From the cell containing the given text, extract its center point as [X, Y] coordinate. 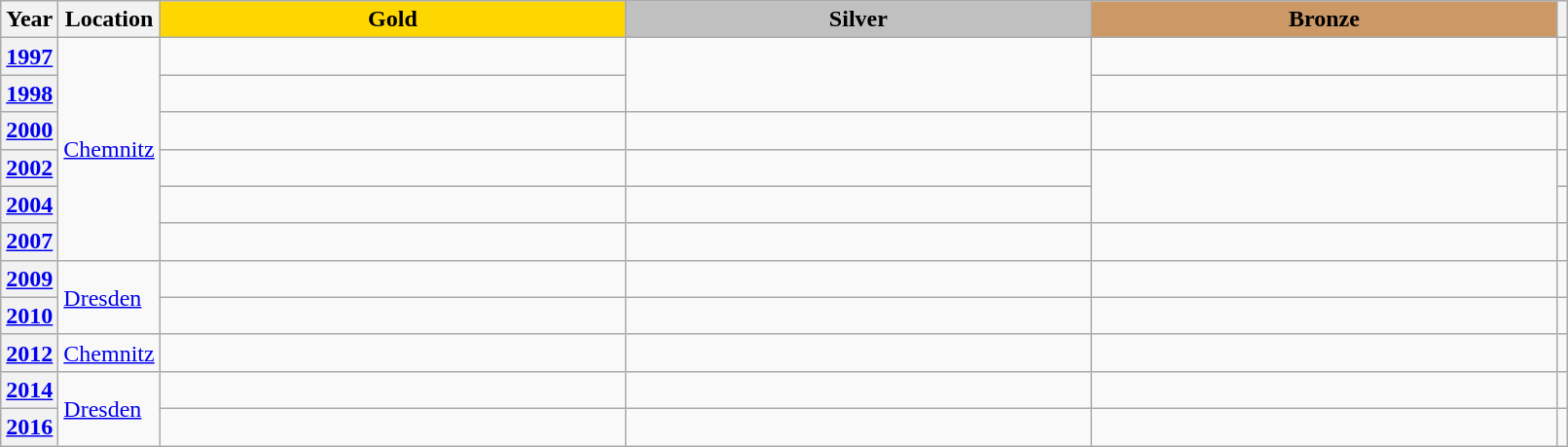
Bronze [1324, 19]
2009 [29, 279]
2016 [29, 427]
Gold [392, 19]
2012 [29, 353]
2014 [29, 390]
2002 [29, 168]
1997 [29, 56]
2010 [29, 316]
2000 [29, 130]
Year [29, 19]
1998 [29, 93]
2004 [29, 205]
Silver [858, 19]
2007 [29, 242]
Location [109, 19]
